Find where the given text appears and provide that cell's center as [x, y] coordinate. 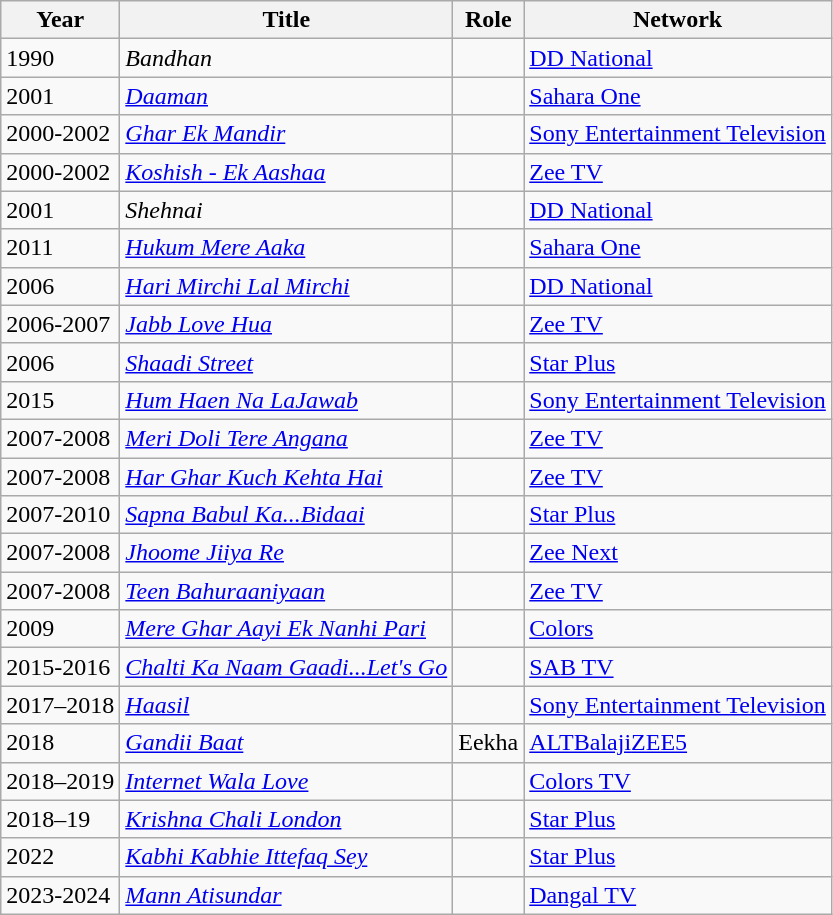
2009 [60, 629]
Kabhi Kabhie Ittefaq Sey [286, 857]
2023-2024 [60, 895]
Jabb Love Hua [286, 324]
Sapna Babul Ka...Bidaai [286, 515]
Internet Wala Love [286, 781]
2015-2016 [60, 667]
Hukum Mere Aaka [286, 248]
Role [488, 20]
ALTBalajiZEE5 [678, 743]
2022 [60, 857]
Network [678, 20]
Mere Ghar Aayi Ek Nanhi Pari [286, 629]
2018 [60, 743]
SAB TV [678, 667]
Daaman [286, 96]
Hari Mirchi Lal Mirchi [286, 286]
Haasil [286, 705]
Shaadi Street [286, 362]
Mann Atisundar [286, 895]
Dangal TV [678, 895]
Gandii Baat [286, 743]
2018–2019 [60, 781]
Hum Haen Na LaJawab [286, 400]
Year [60, 20]
Colors TV [678, 781]
2007-2010 [60, 515]
1990 [60, 58]
2018–19 [60, 819]
Chalti Ka Naam Gaadi...Let's Go [286, 667]
Har Ghar Kuch Kehta Hai [286, 477]
2017–2018 [60, 705]
Colors [678, 629]
Eekha [488, 743]
Meri Doli Tere Angana [286, 438]
2015 [60, 400]
2006-2007 [60, 324]
2011 [60, 248]
Title [286, 20]
Ghar Ek Mandir [286, 134]
Teen Bahuraaniyaan [286, 591]
Krishna Chali London [286, 819]
Koshish - Ek Aashaa [286, 172]
Jhoome Jiiya Re [286, 553]
Zee Next [678, 553]
Shehnai [286, 210]
Bandhan [286, 58]
